For the text-containing cell, return its midpoint in (x, y) coordinate format. 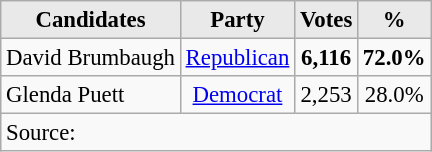
Republican (237, 58)
72.0% (394, 58)
% (394, 20)
2,253 (326, 95)
Glenda Puett (91, 95)
28.0% (394, 95)
David Brumbaugh (91, 58)
Votes (326, 20)
6,116 (326, 58)
Candidates (91, 20)
Source: (216, 133)
Party (237, 20)
Democrat (237, 95)
